Search for the cell housing the specified text and yield its [X, Y] center coordinate. 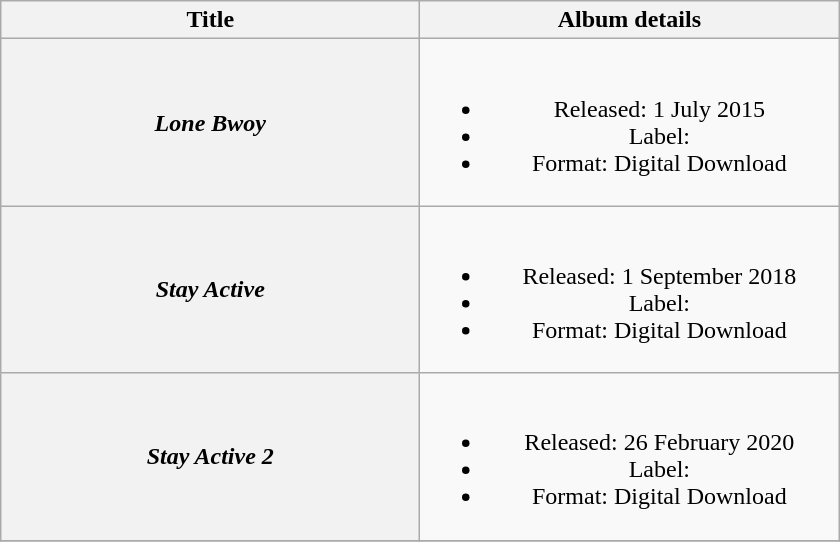
Released: 1 July 2015Label:Format: Digital Download [630, 122]
Lone Bwoy [210, 122]
Released: 26 February 2020Label:Format: Digital Download [630, 456]
Title [210, 20]
Stay Active [210, 290]
Released: 1 September 2018Label:Format: Digital Download [630, 290]
Stay Active 2 [210, 456]
Album details [630, 20]
